Extract the [X, Y] coordinate from the center of the cell holding the provided text.  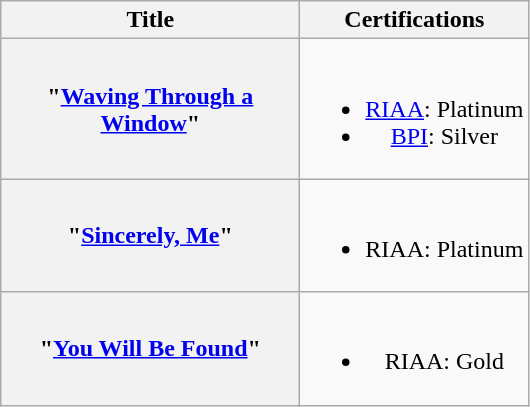
"Sincerely, Me" [150, 236]
Title [150, 20]
RIAA: PlatinumBPI: Silver [414, 109]
"You Will Be Found" [150, 348]
Certifications [414, 20]
RIAA: Gold [414, 348]
RIAA: Platinum [414, 236]
"Waving Through a Window" [150, 109]
